From the cell containing the given text, extract its center point as [X, Y] coordinate. 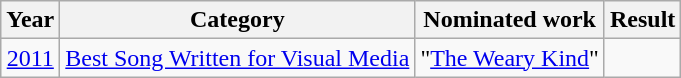
Year [30, 20]
Result [642, 20]
Category [238, 20]
Best Song Written for Visual Media [238, 58]
2011 [30, 58]
Nominated work [510, 20]
"The Weary Kind" [510, 58]
